Determine the (X, Y) coordinate at the center of the cell enclosing the given text.  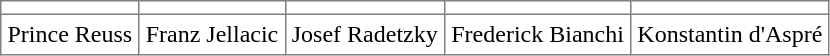
Konstantin d'Aspré (730, 34)
Josef Radetzky (364, 34)
Prince Reuss (70, 34)
Frederick Bianchi (537, 34)
Franz Jellacic (212, 34)
